Detect which cell encompasses the target text, then output its (X, Y) center coordinate. 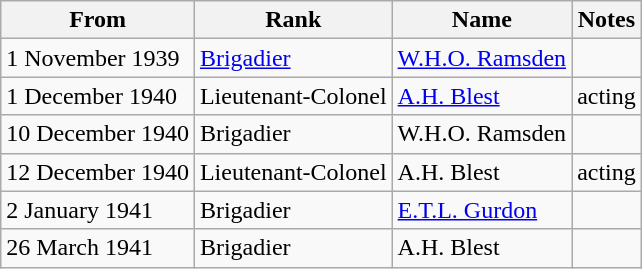
From (98, 20)
1 December 1940 (98, 96)
E.T.L. Gurdon (482, 210)
Name (482, 20)
12 December 1940 (98, 172)
Notes (607, 20)
10 December 1940 (98, 134)
26 March 1941 (98, 248)
2 January 1941 (98, 210)
Rank (293, 20)
1 November 1939 (98, 58)
